From the cell containing the given text, extract its center point as [x, y] coordinate. 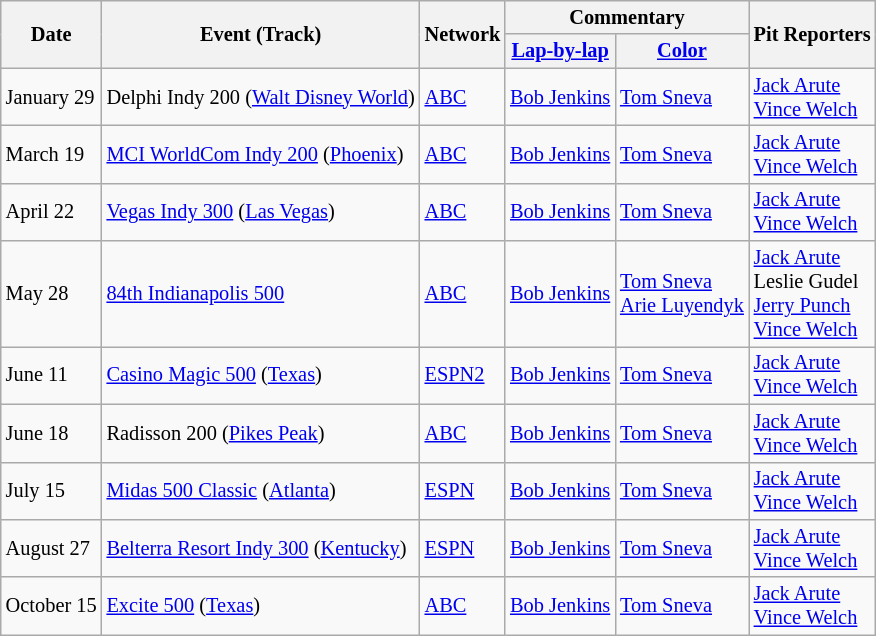
June 11 [52, 375]
June 18 [52, 433]
Excite 500 (Texas) [261, 606]
Network [463, 34]
Delphi Indy 200 (Walt Disney World) [261, 97]
Belterra Resort Indy 300 (Kentucky) [261, 548]
Commentary [627, 17]
Radisson 200 (Pikes Peak) [261, 433]
March 19 [52, 154]
Midas 500 Classic (Atlanta) [261, 491]
April 22 [52, 212]
July 15 [52, 491]
Tom SnevaArie Luyendyk [682, 294]
Date [52, 34]
January 29 [52, 97]
August 27 [52, 548]
Pit Reporters [812, 34]
84th Indianapolis 500 [261, 294]
Lap-by-lap [560, 51]
ESPN2 [463, 375]
May 28 [52, 294]
Casino Magic 500 (Texas) [261, 375]
Jack AruteLeslie GudelJerry PunchVince Welch [812, 294]
MCI WorldCom Indy 200 (Phoenix) [261, 154]
Event (Track) [261, 34]
Vegas Indy 300 (Las Vegas) [261, 212]
October 15 [52, 606]
Color [682, 51]
